From the cell containing the given text, extract its center point as [x, y] coordinate. 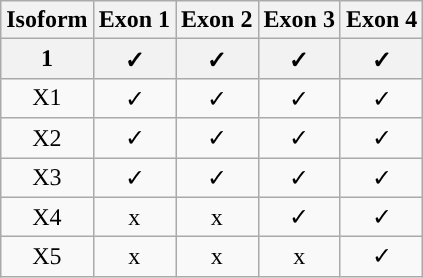
Isoform [47, 20]
Exon 2 [217, 20]
1 [47, 59]
X5 [47, 257]
Exon 4 [381, 20]
X4 [47, 217]
X3 [47, 178]
Exon 3 [299, 20]
Exon 1 [134, 20]
X2 [47, 138]
X1 [47, 98]
